Capture the cell that displays the provided text and extract its (X, Y) central coordinate. 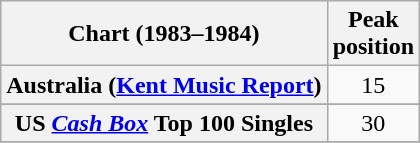
Chart (1983–1984) (164, 34)
15 (373, 85)
US Cash Box Top 100 Singles (164, 123)
Peakposition (373, 34)
Australia (Kent Music Report) (164, 85)
30 (373, 123)
